Provide the (X, Y) coordinate of the cell's center where the given text is located.  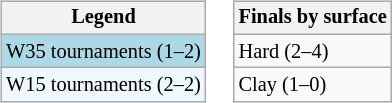
Finals by surface (313, 18)
Hard (2–4) (313, 51)
Clay (1–0) (313, 85)
Legend (103, 18)
W15 tournaments (2–2) (103, 85)
W35 tournaments (1–2) (103, 51)
